Search for the cell housing the specified text and yield its (X, Y) center coordinate. 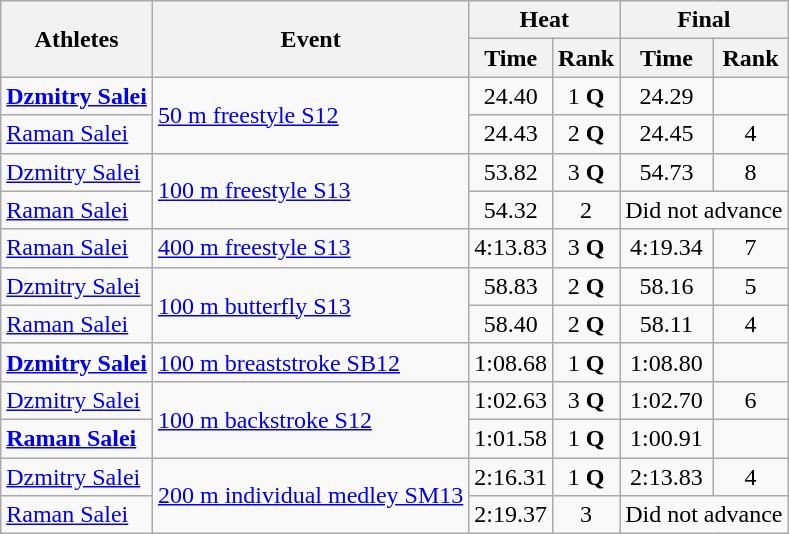
2:13.83 (666, 477)
4:19.34 (666, 248)
Final (704, 20)
Heat (544, 20)
24.45 (666, 134)
100 m breaststroke SB12 (310, 362)
400 m freestyle S13 (310, 248)
54.32 (511, 210)
1:00.91 (666, 438)
Event (310, 39)
54.73 (666, 172)
8 (750, 172)
2:16.31 (511, 477)
58.83 (511, 286)
3 (586, 515)
4:13.83 (511, 248)
1:02.70 (666, 400)
100 m freestyle S13 (310, 191)
100 m backstroke S12 (310, 419)
200 m individual medley SM13 (310, 496)
1:08.68 (511, 362)
6 (750, 400)
7 (750, 248)
58.40 (511, 324)
24.29 (666, 96)
24.43 (511, 134)
Athletes (77, 39)
53.82 (511, 172)
58.16 (666, 286)
100 m butterfly S13 (310, 305)
1:01.58 (511, 438)
5 (750, 286)
50 m freestyle S12 (310, 115)
2 (586, 210)
2:19.37 (511, 515)
1:08.80 (666, 362)
1:02.63 (511, 400)
58.11 (666, 324)
24.40 (511, 96)
